For the text-containing cell, return its midpoint in (X, Y) coordinate format. 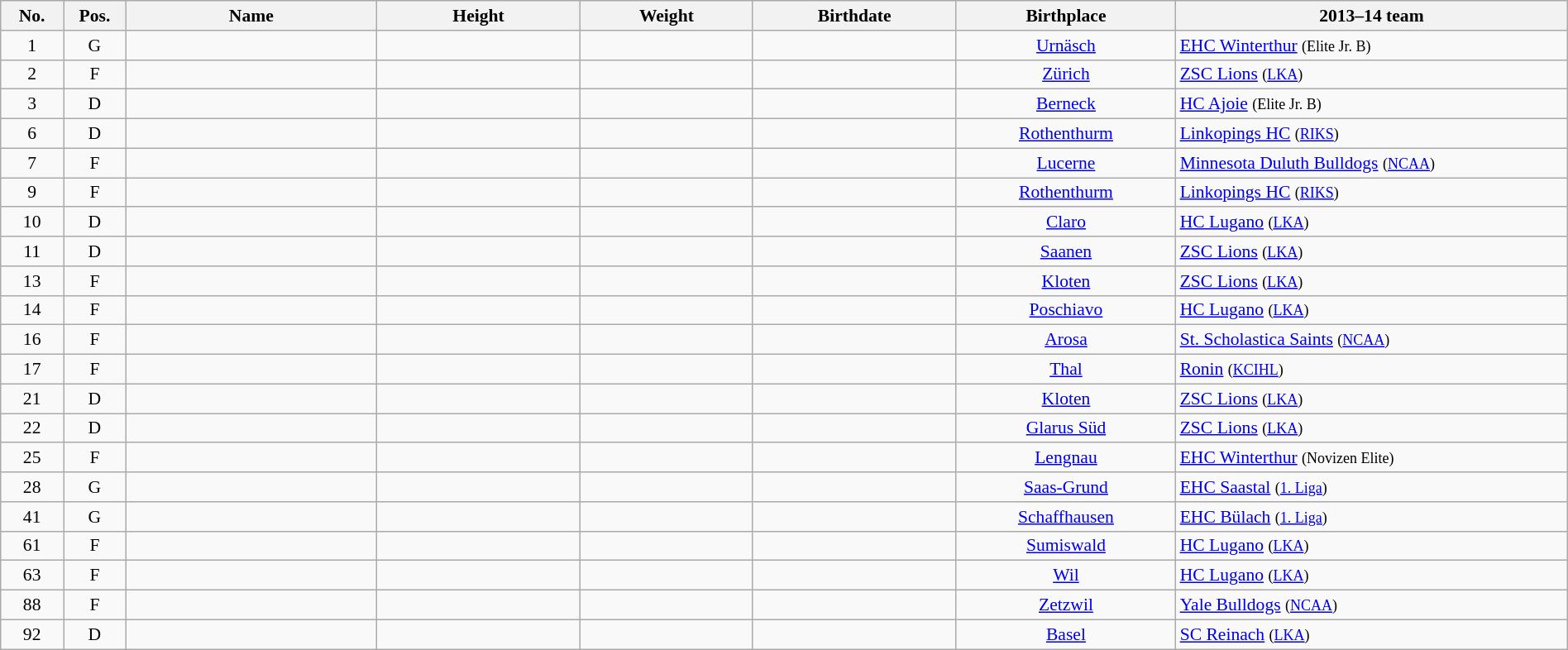
92 (32, 634)
3 (32, 104)
No. (32, 16)
2013–14 team (1372, 16)
63 (32, 576)
Basel (1065, 634)
2 (32, 74)
EHC Bülach (1. Liga) (1372, 517)
9 (32, 193)
28 (32, 487)
Claro (1065, 222)
Arosa (1065, 340)
Lucerne (1065, 163)
EHC Saastal (1. Liga) (1372, 487)
Lengnau (1065, 458)
14 (32, 310)
61 (32, 546)
Wil (1065, 576)
Thal (1065, 370)
25 (32, 458)
Poschiavo (1065, 310)
Name (251, 16)
Birthdate (854, 16)
Urnäsch (1065, 45)
EHC Winterthur (Novizen Elite) (1372, 458)
EHC Winterthur (Elite Jr. B) (1372, 45)
Pos. (95, 16)
Schaffhausen (1065, 517)
Zürich (1065, 74)
Glarus Süd (1065, 428)
88 (32, 605)
7 (32, 163)
17 (32, 370)
St. Scholastica Saints (NCAA) (1372, 340)
SC Reinach (LKA) (1372, 634)
Berneck (1065, 104)
13 (32, 281)
Minnesota Duluth Bulldogs (NCAA) (1372, 163)
6 (32, 134)
Saanen (1065, 251)
21 (32, 399)
22 (32, 428)
Saas-Grund (1065, 487)
Sumiswald (1065, 546)
10 (32, 222)
Birthplace (1065, 16)
Height (478, 16)
Yale Bulldogs (NCAA) (1372, 605)
Weight (667, 16)
Zetzwil (1065, 605)
41 (32, 517)
1 (32, 45)
11 (32, 251)
16 (32, 340)
HC Ajoie (Elite Jr. B) (1372, 104)
Ronin (KCIHL) (1372, 370)
